Return the (X, Y) coordinate for the center point of the cell that contains the specified text.  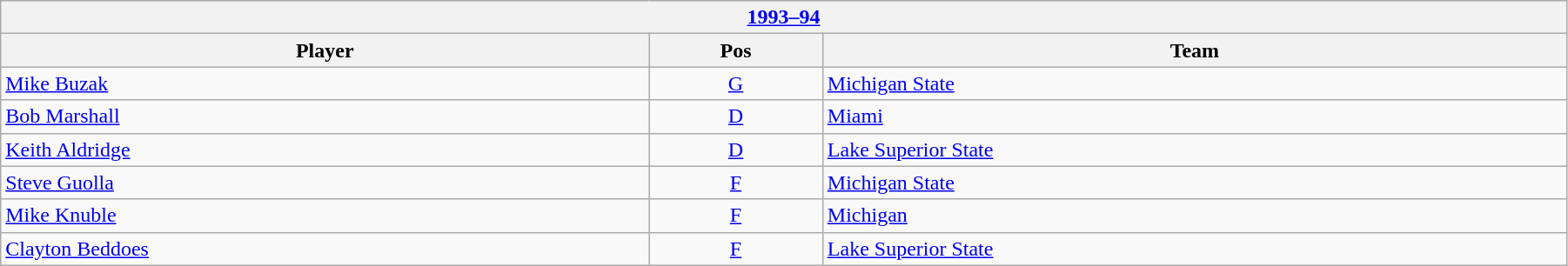
Mike Buzak (325, 83)
G (736, 83)
Player (325, 50)
Mike Knuble (325, 216)
Pos (736, 50)
Miami (1194, 116)
Bob Marshall (325, 116)
Clayton Beddoes (325, 249)
Steve Guolla (325, 183)
1993–94 (784, 17)
Michigan (1194, 216)
Team (1194, 50)
Keith Aldridge (325, 150)
